Return the (x, y) coordinate for the center point of the cell that contains the specified text.  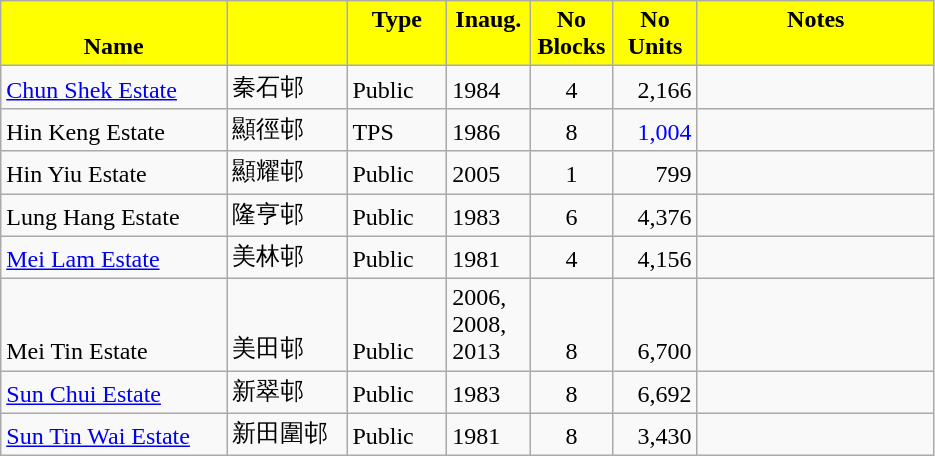
Mei Tin Estate (114, 325)
2,166 (655, 88)
6,700 (655, 325)
2005 (488, 172)
美林邨 (287, 258)
顯耀邨 (287, 172)
TPS (397, 130)
Hin Yiu Estate (114, 172)
顯徑邨 (287, 130)
No Units (655, 34)
6 (572, 216)
美田邨 (287, 325)
Mei Lam Estate (114, 258)
Hin Keng Estate (114, 130)
6,692 (655, 392)
3,430 (655, 434)
Sun Tin Wai Estate (114, 434)
Sun Chui Estate (114, 392)
1,004 (655, 130)
新翠邨 (287, 392)
4,156 (655, 258)
Notes (816, 34)
Inaug. (488, 34)
2006, 2008, 2013 (488, 325)
4,376 (655, 216)
1984 (488, 88)
隆亨邨 (287, 216)
799 (655, 172)
秦石邨 (287, 88)
1986 (488, 130)
新田圍邨 (287, 434)
Chun Shek Estate (114, 88)
Lung Hang Estate (114, 216)
1 (572, 172)
No Blocks (572, 34)
Type (397, 34)
Name (114, 34)
